From the cell containing the given text, extract its center point as (x, y) coordinate. 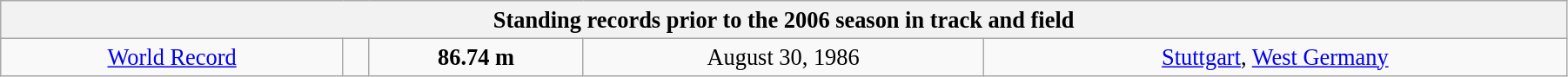
World Record (172, 57)
86.74 m (476, 57)
Standing records prior to the 2006 season in track and field (784, 19)
Stuttgart, West Germany (1275, 57)
August 30, 1986 (783, 57)
